Return the [x, y] coordinate for the center point of the cell that contains the specified text.  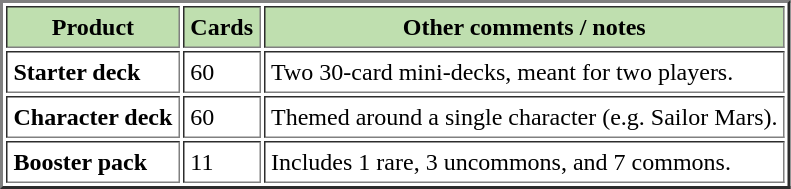
Cards [222, 27]
Starter deck [93, 72]
Product [93, 27]
Includes 1 rare, 3 uncommons, and 7 commons. [524, 162]
Character deck [93, 117]
Themed around a single character (e.g. Sailor Mars). [524, 117]
Other comments / notes [524, 27]
11 [222, 162]
Booster pack [93, 162]
Two 30-card mini-decks, meant for two players. [524, 72]
